Capture the cell that displays the provided text and extract its (X, Y) central coordinate. 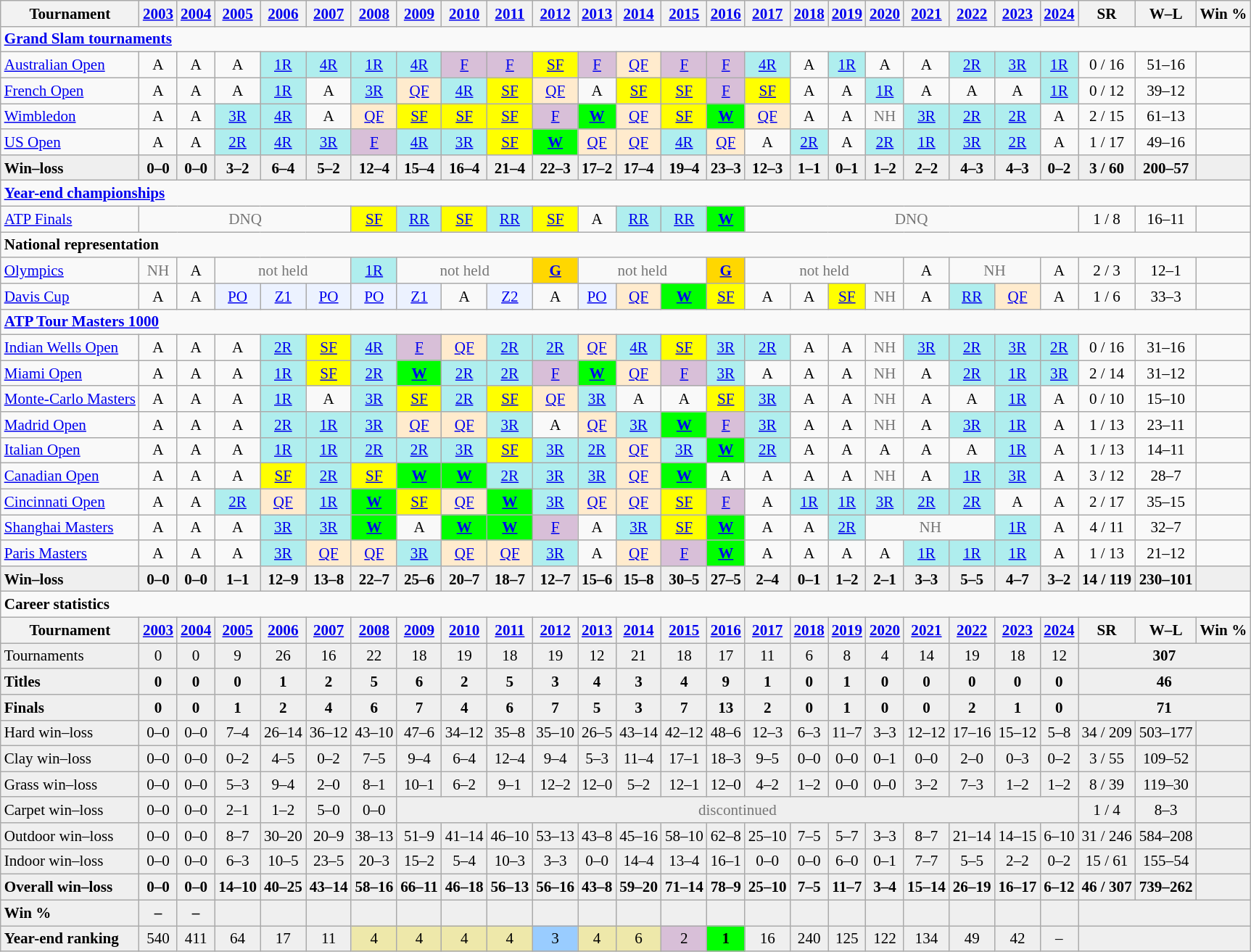
4–5 (283, 758)
42–12 (685, 732)
Indoor win–loss (70, 861)
39–12 (1166, 90)
0–3 (1018, 758)
Australian Open (70, 65)
22 (374, 655)
8–3 (1166, 809)
35–15 (1166, 502)
47–6 (419, 732)
10–1 (419, 785)
15–6 (597, 579)
56–16 (556, 887)
13 (726, 708)
Canadian Open (70, 476)
23–11 (1166, 425)
1 / 6 (1107, 296)
240 (809, 938)
19–4 (685, 167)
3 / 60 (1107, 167)
503–177 (1166, 732)
15–10 (1166, 399)
Shanghai Masters (70, 528)
31 / 246 (1107, 835)
5–0 (329, 809)
18–7 (511, 579)
discontinued (737, 809)
200–57 (1166, 167)
Career statistics (625, 605)
64 (238, 938)
7–4 (238, 732)
48–6 (726, 732)
16–1 (726, 861)
62–8 (726, 835)
National representation (625, 245)
4–2 (767, 785)
Madrid Open (70, 425)
584–208 (1166, 835)
21–12 (1166, 552)
Wimbledon (70, 116)
38–13 (374, 835)
51–16 (1166, 65)
3–4 (885, 887)
2 / 14 (1107, 373)
Z2 (511, 296)
46 (1164, 682)
1 / 8 (1107, 219)
12–12 (927, 732)
16–4 (464, 167)
125 (847, 938)
15–2 (419, 861)
French Open (70, 90)
49 (972, 938)
Miami Open (70, 373)
45–16 (638, 835)
14 (927, 655)
Grand Slam tournaments (625, 39)
15 / 61 (1107, 861)
3 / 12 (1107, 476)
14–10 (238, 887)
46 / 307 (1107, 887)
15–8 (638, 579)
122 (885, 938)
7–3 (972, 785)
32–7 (1166, 528)
Carpet win–loss (70, 809)
9–5 (767, 758)
11–4 (638, 758)
26 (283, 655)
33–3 (1166, 296)
Outdoor win–loss (70, 835)
58–16 (374, 887)
6–12 (1059, 887)
ATP Tour Masters 1000 (625, 322)
5–7 (847, 835)
0 / 12 (1107, 90)
Monte-Carlo Masters (70, 399)
41–14 (464, 835)
35–10 (556, 732)
5–8 (1059, 732)
411 (196, 938)
17–2 (597, 167)
230–101 (1166, 579)
3 / 55 (1107, 758)
21–4 (511, 167)
Titles (70, 682)
13–8 (329, 579)
71–14 (685, 887)
23–5 (329, 861)
40–25 (283, 887)
0 / 10 (1107, 399)
22–7 (374, 579)
53–13 (556, 835)
14–11 (1166, 450)
15–12 (1018, 732)
49–16 (1166, 142)
Finals (70, 708)
51–9 (419, 835)
8–1 (374, 785)
6–2 (464, 785)
21 (638, 655)
34–12 (464, 732)
43–10 (374, 732)
5–4 (464, 861)
31–12 (1166, 373)
78–9 (726, 887)
30–5 (685, 579)
18–3 (726, 758)
26–5 (597, 732)
27–5 (726, 579)
4 / 11 (1107, 528)
46–10 (511, 835)
10–3 (511, 861)
7–7 (927, 861)
8 (847, 655)
26–19 (972, 887)
25–6 (419, 579)
8 / 39 (1107, 785)
58–10 (685, 835)
20–3 (374, 861)
30–20 (283, 835)
15–14 (927, 887)
ATP Finals (70, 219)
21–14 (972, 835)
2 / 17 (1107, 502)
6–10 (1059, 835)
13–4 (685, 861)
16–11 (1166, 219)
26–14 (283, 732)
22–3 (556, 167)
16–17 (1018, 887)
Tournaments (70, 655)
14–4 (638, 861)
Year-end championships (625, 193)
12–7 (556, 579)
35–8 (511, 732)
134 (927, 938)
1 / 4 (1107, 809)
739–262 (1166, 887)
6–0 (847, 861)
Year-end ranking (70, 938)
Cincinnati Open (70, 502)
36–12 (329, 732)
540 (158, 938)
12–9 (283, 579)
56–13 (511, 887)
2 / 15 (1107, 116)
2 / 3 (1107, 270)
Grass win–loss (70, 785)
28–7 (1166, 476)
12–2 (556, 785)
1 / 17 (1107, 142)
Hard win–loss (70, 732)
307 (1164, 655)
155–54 (1166, 861)
42 (1018, 938)
Indian Wells Open (70, 348)
15–4 (419, 167)
Paris Masters (70, 552)
31–16 (1166, 348)
9–1 (511, 785)
US Open (70, 142)
Olympics (70, 270)
2–4 (767, 579)
61–13 (1166, 116)
14 / 119 (1107, 579)
Clay win–loss (70, 758)
119–30 (1166, 785)
34 / 209 (1107, 732)
109–52 (1166, 758)
17–16 (972, 732)
59–20 (638, 887)
17–4 (638, 167)
71 (1164, 708)
17–1 (685, 758)
Davis Cup (70, 296)
Overall win–loss (70, 887)
46–18 (464, 887)
66–11 (419, 887)
10–5 (283, 861)
20–9 (329, 835)
20–7 (464, 579)
14–15 (1018, 835)
23–3 (726, 167)
4–7 (1018, 579)
Italian Open (70, 450)
